Find where the given text appears and provide that cell's center as (x, y) coordinate. 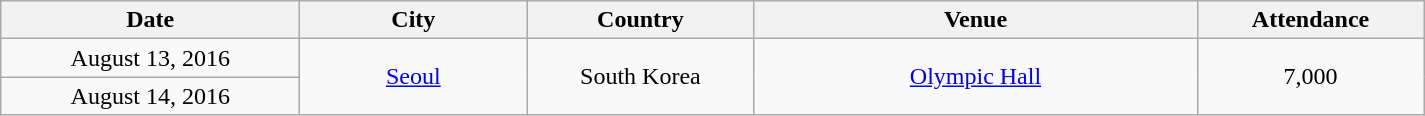
August 14, 2016 (150, 96)
South Korea (640, 77)
August 13, 2016 (150, 58)
Date (150, 20)
Olympic Hall (976, 77)
7,000 (1310, 77)
Seoul (414, 77)
Venue (976, 20)
Country (640, 20)
Attendance (1310, 20)
City (414, 20)
